Scan for the cell matching the given text and deliver its (X, Y) coordinate at center. 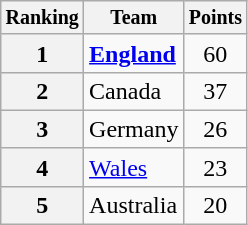
26 (216, 129)
5 (42, 205)
1 (42, 53)
Australia (134, 205)
2 (42, 91)
England (134, 53)
Points (216, 18)
Team (134, 18)
Germany (134, 129)
20 (216, 205)
Ranking (42, 18)
Wales (134, 167)
37 (216, 91)
3 (42, 129)
23 (216, 167)
60 (216, 53)
4 (42, 167)
Canada (134, 91)
